For the text-containing cell, return its midpoint in [x, y] coordinate format. 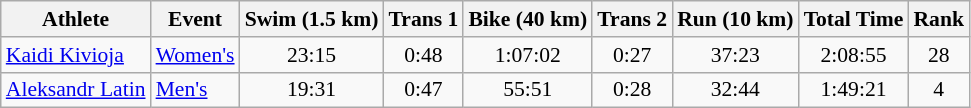
0:27 [632, 55]
0:48 [423, 55]
55:51 [528, 90]
28 [938, 55]
Total Time [854, 19]
23:15 [312, 55]
19:31 [312, 90]
Run (10 km) [735, 19]
32:44 [735, 90]
Event [196, 19]
0:28 [632, 90]
1:07:02 [528, 55]
Men's [196, 90]
Aleksandr Latin [76, 90]
1:49:21 [854, 90]
Bike (40 km) [528, 19]
Athlete [76, 19]
0:47 [423, 90]
Trans 2 [632, 19]
Swim (1.5 km) [312, 19]
Rank [938, 19]
37:23 [735, 55]
Kaidi Kivioja [76, 55]
2:08:55 [854, 55]
Trans 1 [423, 19]
Women's [196, 55]
4 [938, 90]
